Extract the (x, y) coordinate from the center of the cell holding the provided text.  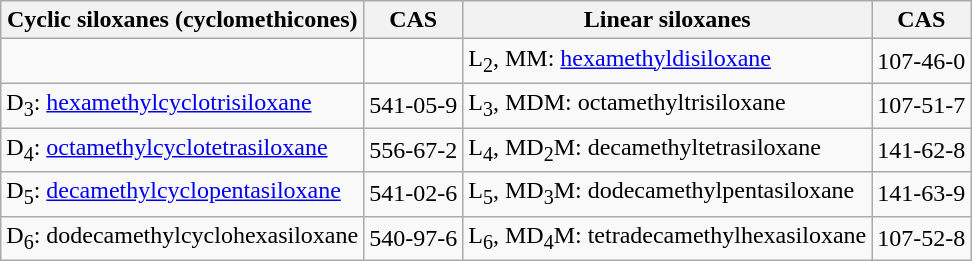
D6: dodecamethylcyclohexasiloxane (182, 238)
L6, MD4M: tetradecamethylhexasiloxane (668, 238)
L3, MDM: octamethyltrisiloxane (668, 105)
541-02-6 (414, 194)
556-67-2 (414, 150)
D5: decamethylcyclopentasiloxane (182, 194)
D3: hexamethylcyclotrisiloxane (182, 105)
141-62-8 (922, 150)
L5, MD3M: dodecamethylpentasiloxane (668, 194)
L4, MD2M: decamethyltetrasiloxane (668, 150)
D4: octamethylcyclotetrasiloxane (182, 150)
Cyclic siloxanes (cyclomethicones) (182, 20)
Linear siloxanes (668, 20)
141-63-9 (922, 194)
107-46-0 (922, 61)
107-51-7 (922, 105)
540-97-6 (414, 238)
107-52-8 (922, 238)
541-05-9 (414, 105)
L2, MM: hexamethyldisiloxane (668, 61)
